Determine the (x, y) coordinate at the center of the cell enclosing the given text.  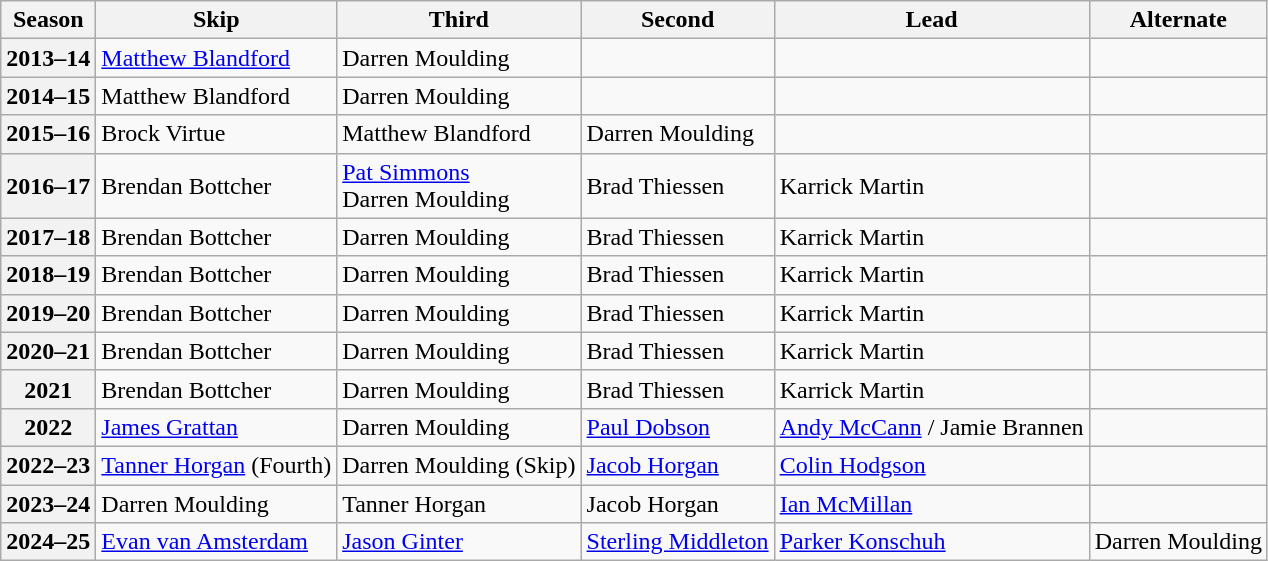
Jason Ginter (459, 542)
2020–21 (48, 351)
Skip (216, 20)
Sterling Middleton (678, 542)
2023–24 (48, 503)
Tanner Horgan (459, 503)
2016–17 (48, 186)
Pat Simmons Darren Moulding (459, 186)
2015–16 (48, 134)
2018–19 (48, 275)
Colin Hodgson (932, 465)
2013–14 (48, 58)
Darren Moulding (Skip) (459, 465)
Paul Dobson (678, 427)
2024–25 (48, 542)
2019–20 (48, 313)
2021 (48, 389)
Lead (932, 20)
2022 (48, 427)
James Grattan (216, 427)
2022–23 (48, 465)
Andy McCann / Jamie Brannen (932, 427)
Second (678, 20)
Tanner Horgan (Fourth) (216, 465)
Brock Virtue (216, 134)
2014–15 (48, 96)
Alternate (1178, 20)
2017–18 (48, 237)
Third (459, 20)
Parker Konschuh (932, 542)
Ian McMillan (932, 503)
Evan van Amsterdam (216, 542)
Season (48, 20)
